Find where the given text appears and provide that cell's center as (x, y) coordinate. 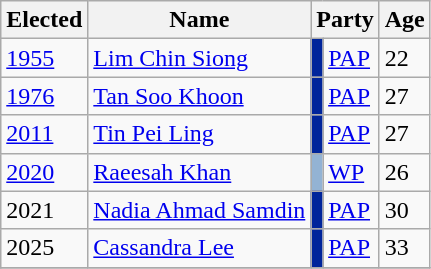
33 (404, 248)
Raeesah Khan (200, 172)
Elected (44, 20)
Age (404, 20)
Tin Pei Ling (200, 134)
Party (345, 20)
1955 (44, 58)
2020 (44, 172)
Tan Soo Khoon (200, 96)
2025 (44, 248)
Name (200, 20)
2021 (44, 210)
1976 (44, 96)
Nadia Ahmad Samdin (200, 210)
30 (404, 210)
2011 (44, 134)
22 (404, 58)
26 (404, 172)
Lim Chin Siong (200, 58)
Cassandra Lee (200, 248)
WP (352, 172)
